Scan for the cell matching the given text and deliver its [X, Y] coordinate at center. 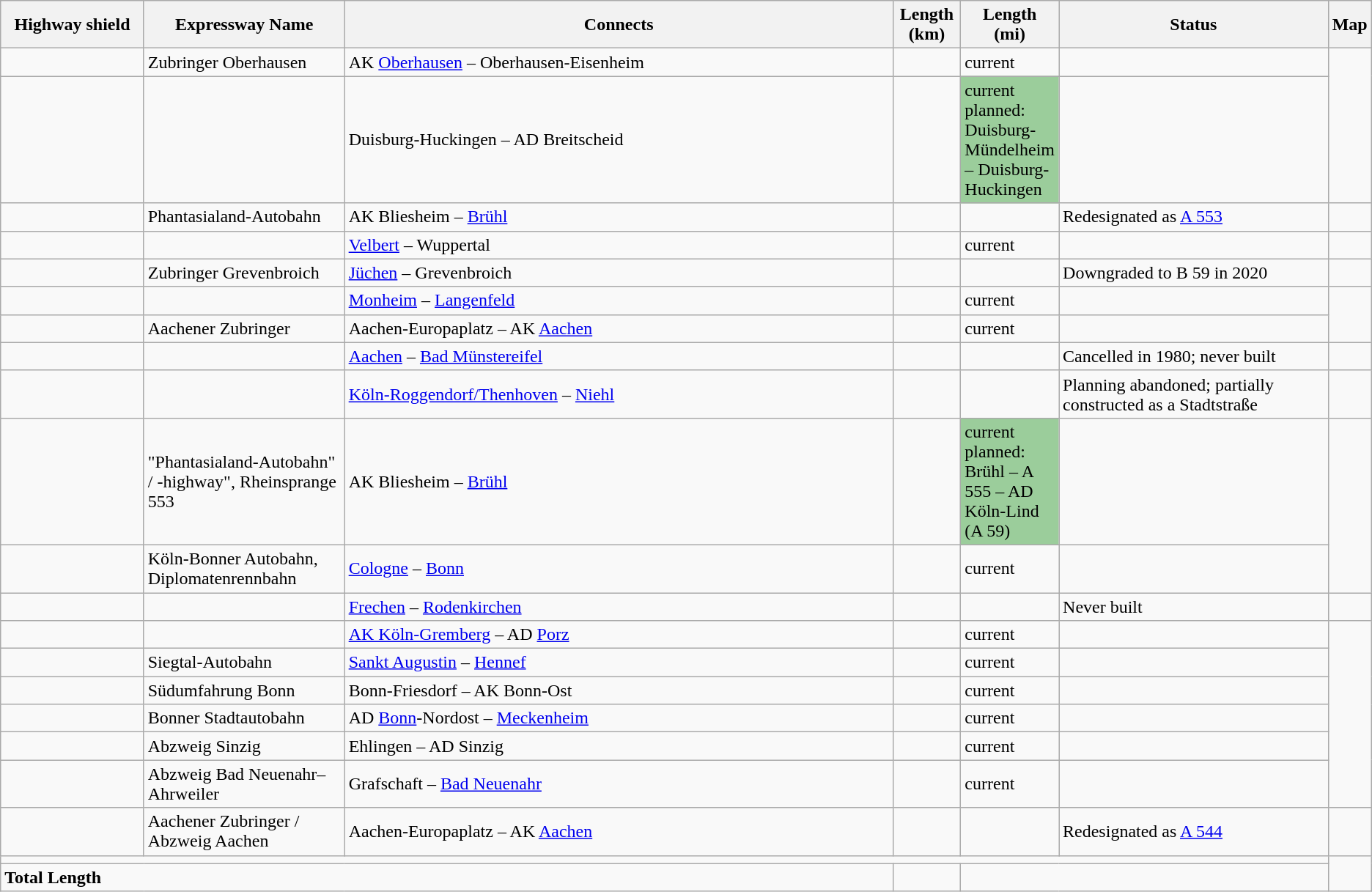
Monheim – Langenfeld [619, 301]
Total Length [447, 877]
Aachener Zubringer / Abzweig Aachen [244, 831]
Map [1350, 25]
Siegtal-Autobahn [244, 663]
"Phantasialand-Autobahn" / -highway", Rheinsprange 553 [244, 481]
Bonner Stadtautobahn [244, 718]
currentplanned: Duisburg-Mündelheim – Duisburg-Huckingen [1010, 139]
Length(km) [926, 25]
AD Bonn-Nordost – Meckenheim [619, 718]
Grafschaft – Bad Neuenahr [619, 784]
Expressway Name [244, 25]
Cologne – Bonn [619, 569]
Never built [1194, 606]
Bonn-Friesdorf – AK Bonn-Ost [619, 690]
Duisburg-Huckingen – AD Breitscheid [619, 139]
Köln-Bonner Autobahn, Diplomatenrennbahn [244, 569]
Cancelled in 1980; never built [1194, 356]
Südumfahrung Bonn [244, 690]
Redesignated as A 544 [1194, 831]
Abzweig Sinzig [244, 746]
Aachen – Bad Münstereifel [619, 356]
Jüchen – Grevenbroich [619, 273]
Downgraded to B 59 in 2020 [1194, 273]
Köln-Roggendorf/Thenhoven – Niehl [619, 394]
Phantasialand-Autobahn [244, 217]
AK Oberhausen – Oberhausen-Eisenheim [619, 62]
currentplanned: Brühl – A 555 – AD Köln-Lind (A 59) [1010, 481]
AK Köln-Gremberg – AD Porz [619, 635]
Velbert – Wuppertal [619, 245]
Ehlingen – AD Sinzig [619, 746]
Length(mi) [1010, 25]
Zubringer Oberhausen [244, 62]
Frechen – Rodenkirchen [619, 606]
Redesignated as A 553 [1194, 217]
Zubringer Grevenbroich [244, 273]
Status [1194, 25]
Connects [619, 25]
Planning abandoned; partially constructed as a Stadtstraße [1194, 394]
Highway shield [72, 25]
Abzweig Bad Neuenahr–Ahrweiler [244, 784]
Sankt Augustin – Hennef [619, 663]
Aachener Zubringer [244, 328]
